Pinpoint the cell where the given text exists, returning its [x, y] midpoint coordinate. 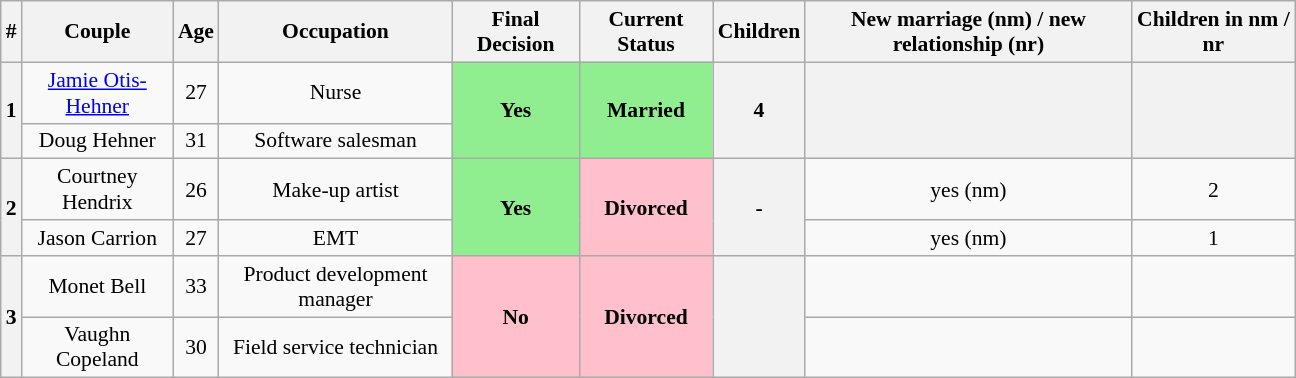
Vaughn Copeland [98, 348]
Jason Carrion [98, 238]
3 [12, 317]
Monet Bell [98, 286]
Product development manager [336, 286]
Jamie Otis-Hehner [98, 92]
Final Decision [516, 32]
Courtney Hendrix [98, 190]
Children [760, 32]
Software salesman [336, 141]
Doug Hehner [98, 141]
Make-up artist [336, 190]
33 [196, 286]
26 [196, 190]
New marriage (nm) / new relationship (nr) [968, 32]
Nurse [336, 92]
# [12, 32]
EMT [336, 238]
Current Status [646, 32]
Couple [98, 32]
Age [196, 32]
- [760, 208]
Children in nm / nr [1214, 32]
30 [196, 348]
Occupation [336, 32]
4 [760, 110]
Field service technician [336, 348]
No [516, 317]
Married [646, 110]
31 [196, 141]
